Detect which cell encompasses the target text, then output its [x, y] center coordinate. 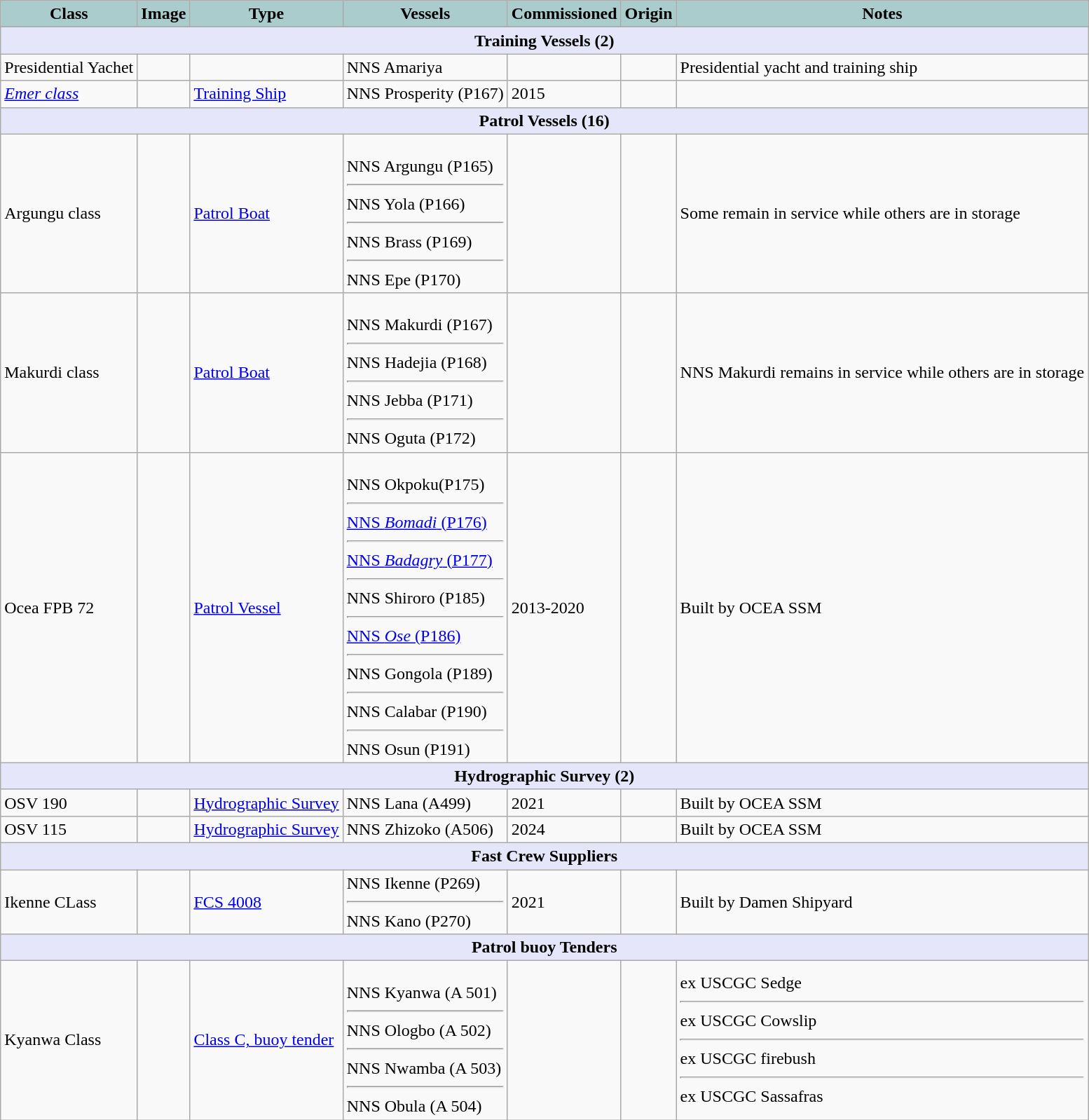
ex USCGC Sedge ex USCGC Cowslip ex USCGC firebush ex USCGC Sassafras [882, 1040]
Makurdi class [69, 373]
Presidential yacht and training ship [882, 67]
FCS 4008 [266, 901]
NNS Makurdi (P167) NNS Hadejia (P168) NNS Jebba (P171) NNS Oguta (P172) [425, 373]
Presidential Yachet [69, 67]
2013-2020 [564, 607]
Some remain in service while others are in storage [882, 213]
Patrol Vessels (16) [544, 121]
2015 [564, 94]
Type [266, 14]
Patrol Vessel [266, 607]
Ikenne CLass [69, 901]
Training Vessels (2) [544, 41]
Class C, buoy tender [266, 1040]
Notes [882, 14]
Ocea FPB 72 [69, 607]
NNS Argungu (P165) NNS Yola (P166) NNS Brass (P169) NNS Epe (P170) [425, 213]
Hydrographic Survey (2) [544, 776]
Vessels [425, 14]
NNS Lana (A499) [425, 803]
NNS Ikenne (P269) NNS Kano (P270) [425, 901]
Built by Damen Shipyard [882, 901]
NNS Makurdi remains in service while others are in storage [882, 373]
Fast Crew Suppliers [544, 856]
NNS Kyanwa (A 501) NNS Ologbo (A 502)NNS Nwamba (A 503) NNS Obula (A 504) [425, 1040]
NNS Zhizoko (A506) [425, 829]
Argungu class [69, 213]
Patrol buoy Tenders [544, 948]
2024 [564, 829]
Training Ship [266, 94]
Image [164, 14]
OSV 115 [69, 829]
Class [69, 14]
Commissioned [564, 14]
OSV 190 [69, 803]
Origin [649, 14]
Emer class [69, 94]
NNS Okpoku(P175) NNS Bomadi (P176) NNS Badagry (P177) NNS Shiroro (P185) NNS Ose (P186) NNS Gongola (P189) NNS Calabar (P190) NNS Osun (P191) [425, 607]
Kyanwa Class [69, 1040]
NNS Prosperity (P167) [425, 94]
NNS Amariya [425, 67]
